Determine the (X, Y) coordinate at the center of the cell enclosing the given text.  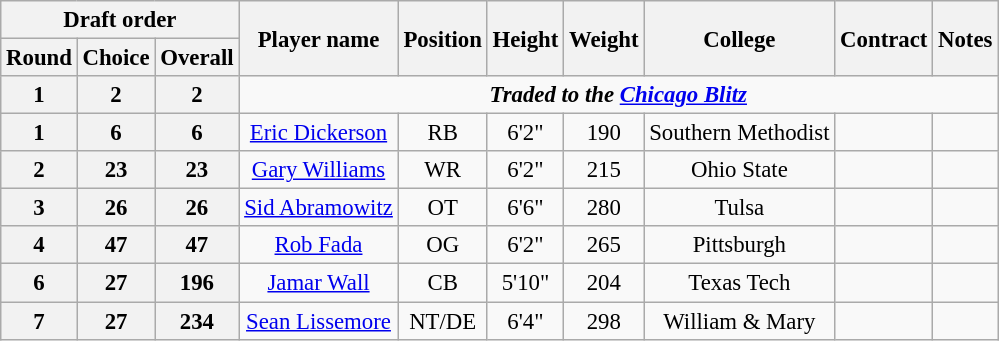
Overall (197, 58)
Contract (884, 38)
215 (604, 170)
Position (442, 38)
204 (604, 283)
196 (197, 283)
William & Mary (740, 321)
Jamar Wall (318, 283)
Tulsa (740, 208)
OT (442, 208)
Height (525, 38)
Sean Lissemore (318, 321)
Weight (604, 38)
OG (442, 245)
6'4" (525, 321)
Texas Tech (740, 283)
Pittsburgh (740, 245)
Traded to the Chicago Blitz (618, 95)
7 (39, 321)
Sid Abramowitz (318, 208)
6'6" (525, 208)
Choice (116, 58)
CB (442, 283)
WR (442, 170)
Draft order (120, 20)
NT/DE (442, 321)
College (740, 38)
Gary Williams (318, 170)
5'10" (525, 283)
280 (604, 208)
Eric Dickerson (318, 133)
RB (442, 133)
Round (39, 58)
Player name (318, 38)
4 (39, 245)
Southern Methodist (740, 133)
234 (197, 321)
190 (604, 133)
265 (604, 245)
Ohio State (740, 170)
3 (39, 208)
Rob Fada (318, 245)
Notes (966, 38)
298 (604, 321)
